Return [x, y] of the center of cell containing provided text 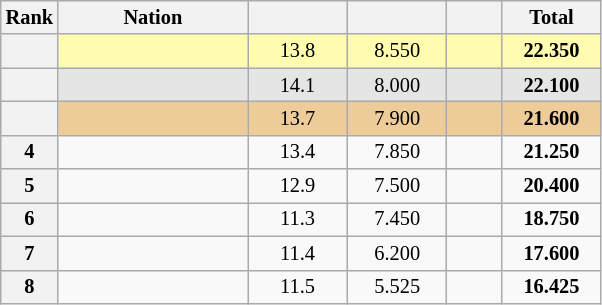
5.525 [397, 287]
21.600 [552, 118]
20.400 [552, 186]
8 [30, 287]
16.425 [552, 287]
4 [30, 152]
13.7 [298, 118]
11.4 [298, 253]
22.100 [552, 85]
14.1 [298, 85]
5 [30, 186]
7.500 [397, 186]
21.250 [552, 152]
6 [30, 219]
17.600 [552, 253]
7.850 [397, 152]
8.550 [397, 51]
6.200 [397, 253]
18.750 [552, 219]
12.9 [298, 186]
Total [552, 17]
Rank [30, 17]
11.3 [298, 219]
11.5 [298, 287]
13.4 [298, 152]
7.450 [397, 219]
Nation [153, 17]
7.900 [397, 118]
7 [30, 253]
8.000 [397, 85]
13.8 [298, 51]
22.350 [552, 51]
